Search for the cell housing the specified text and yield its [x, y] center coordinate. 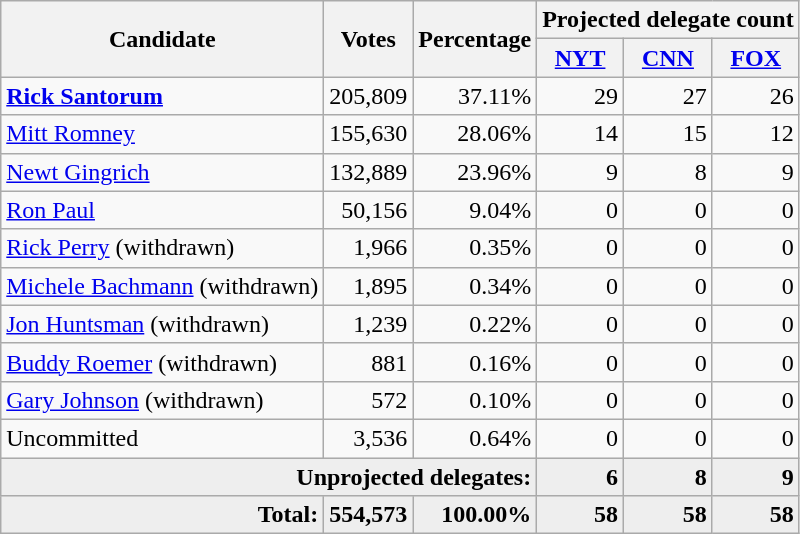
Unprojected delegates: [269, 477]
1,966 [368, 248]
0.64% [475, 438]
0.22% [475, 324]
155,630 [368, 134]
Projected delegate count [668, 20]
CNN [668, 58]
NYT [580, 58]
0.35% [475, 248]
28.06% [475, 134]
Rick Perry (withdrawn) [162, 248]
Buddy Roemer (withdrawn) [162, 362]
12 [756, 134]
Uncommitted [162, 438]
1,895 [368, 286]
26 [756, 96]
Rick Santorum [162, 96]
554,573 [368, 515]
Votes [368, 39]
Michele Bachmann (withdrawn) [162, 286]
0.34% [475, 286]
29 [580, 96]
Jon Huntsman (withdrawn) [162, 324]
572 [368, 400]
Mitt Romney [162, 134]
Gary Johnson (withdrawn) [162, 400]
0.16% [475, 362]
1,239 [368, 324]
23.96% [475, 172]
6 [580, 477]
37.11% [475, 96]
Total: [162, 515]
FOX [756, 58]
50,156 [368, 210]
132,889 [368, 172]
Newt Gingrich [162, 172]
9.04% [475, 210]
0.10% [475, 400]
Candidate [162, 39]
Ron Paul [162, 210]
15 [668, 134]
881 [368, 362]
27 [668, 96]
14 [580, 134]
Percentage [475, 39]
3,536 [368, 438]
205,809 [368, 96]
100.00% [475, 515]
